From the cell containing the given text, extract its center point as [x, y] coordinate. 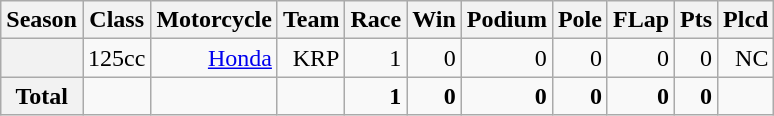
Team [311, 20]
Honda [214, 58]
KRP [311, 58]
125cc [116, 58]
Motorcycle [214, 20]
NC [746, 58]
Season [42, 20]
Class [116, 20]
Race [376, 20]
FLap [640, 20]
Plcd [746, 20]
Win [434, 20]
Podium [506, 20]
Total [42, 96]
Pole [580, 20]
Pts [696, 20]
